From the cell containing the given text, extract its center point as (X, Y) coordinate. 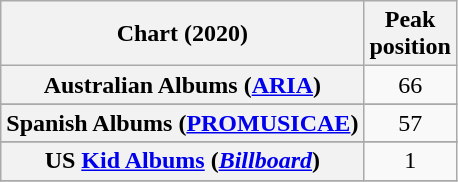
US Kid Albums (Billboard) (182, 161)
1 (410, 161)
Chart (2020) (182, 34)
57 (410, 123)
66 (410, 85)
Spanish Albums (PROMUSICAE) (182, 123)
Australian Albums (ARIA) (182, 85)
Peakposition (410, 34)
